Capture the cell that displays the provided text and extract its [X, Y] central coordinate. 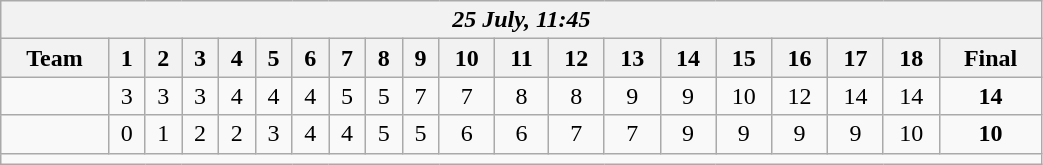
17 [856, 58]
13 [632, 58]
0 [126, 134]
25 July, 11:45 [522, 20]
18 [911, 58]
Final [990, 58]
Team [55, 58]
16 [800, 58]
15 [744, 58]
11 [522, 58]
